Find where the given text appears and provide that cell's center as [x, y] coordinate. 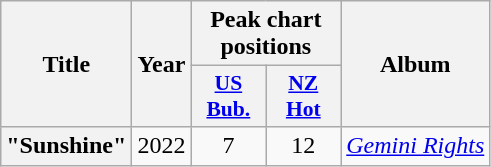
Title [66, 64]
Year [162, 64]
Gemini Rights [416, 146]
12 [304, 146]
NZHot [304, 96]
Peak chart positions [266, 34]
USBub. [228, 96]
2022 [162, 146]
Album [416, 64]
"Sunshine" [66, 146]
7 [228, 146]
